Capture the cell that displays the provided text and extract its [X, Y] central coordinate. 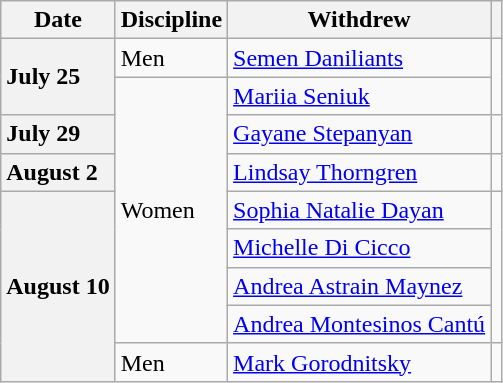
Women [171, 210]
Withdrew [360, 20]
Andrea Astrain Maynez [360, 286]
Mark Gorodnitsky [360, 362]
Lindsay Thorngren [360, 172]
Gayane Stepanyan [360, 134]
July 25 [58, 77]
Michelle Di Cicco [360, 248]
Mariia Seniuk [360, 96]
August 2 [58, 172]
July 29 [58, 134]
Semen Daniliants [360, 58]
Date [58, 20]
August 10 [58, 286]
Andrea Montesinos Cantú [360, 324]
Sophia Natalie Dayan [360, 210]
Discipline [171, 20]
